Search for the cell housing the specified text and yield its (x, y) center coordinate. 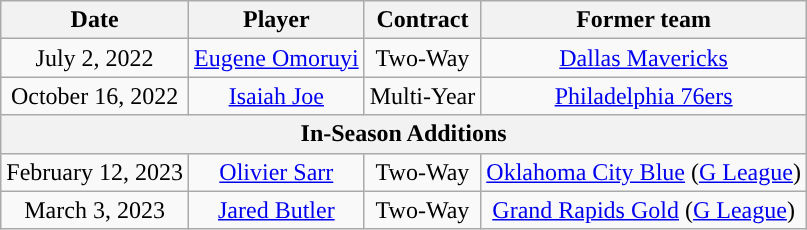
February 12, 2023 (95, 172)
Grand Rapids Gold (G League) (644, 210)
Multi-Year (422, 96)
Oklahoma City Blue (G League) (644, 172)
Date (95, 20)
Contract (422, 20)
October 16, 2022 (95, 96)
Philadelphia 76ers (644, 96)
Olivier Sarr (276, 172)
Player (276, 20)
In-Season Additions (404, 134)
Former team (644, 20)
Dallas Mavericks (644, 58)
Jared Butler (276, 210)
March 3, 2023 (95, 210)
July 2, 2022 (95, 58)
Isaiah Joe (276, 96)
Eugene Omoruyi (276, 58)
